Return the (X, Y) coordinate for the center point of the cell that contains the specified text.  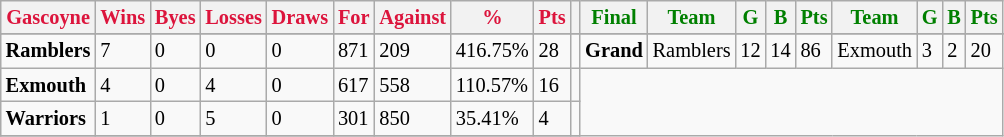
871 (354, 51)
617 (354, 85)
% (492, 17)
86 (814, 51)
Final (614, 17)
28 (552, 51)
20 (984, 51)
Grand (614, 51)
3 (930, 51)
Draws (300, 17)
301 (354, 118)
416.75% (492, 51)
Gascoyne (48, 17)
Byes (175, 17)
14 (781, 51)
16 (552, 85)
Losses (233, 17)
Against (412, 17)
Warriors (48, 118)
Wins (122, 17)
209 (412, 51)
12 (750, 51)
2 (954, 51)
For (354, 17)
7 (122, 51)
1 (122, 118)
35.41% (492, 118)
5 (233, 118)
558 (412, 85)
850 (412, 118)
110.57% (492, 85)
